Capture the cell that displays the provided text and extract its [x, y] central coordinate. 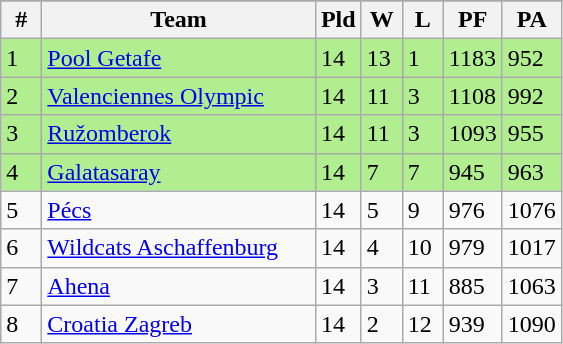
1093 [472, 134]
1183 [472, 58]
Pld [338, 20]
W [382, 20]
976 [472, 210]
1108 [472, 96]
1017 [532, 248]
992 [532, 96]
8 [22, 324]
1076 [532, 210]
Galatasaray [179, 172]
Team [179, 20]
945 [472, 172]
Valenciennes Olympic [179, 96]
Wildcats Aschaffenburg [179, 248]
13 [382, 58]
# [22, 20]
Ružomberok [179, 134]
955 [532, 134]
963 [532, 172]
Pécs [179, 210]
PF [472, 20]
9 [422, 210]
L [422, 20]
Ahena [179, 286]
1063 [532, 286]
6 [22, 248]
939 [472, 324]
12 [422, 324]
Pool Getafe [179, 58]
1090 [532, 324]
10 [422, 248]
Croatia Zagreb [179, 324]
979 [472, 248]
885 [472, 286]
PA [532, 20]
952 [532, 58]
